For the text-containing cell, return its midpoint in (x, y) coordinate format. 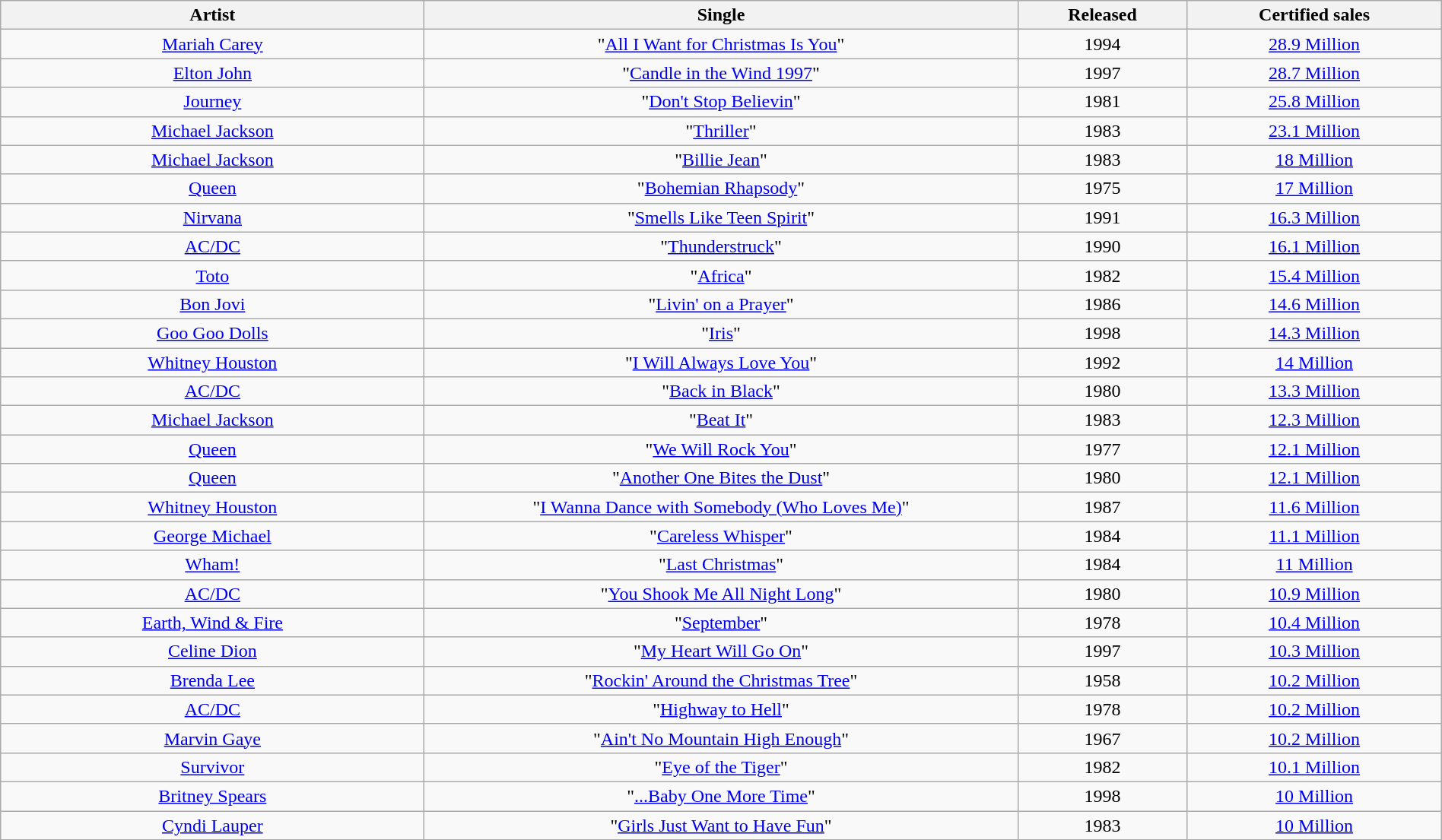
"You Shook Me All Night Long" (721, 594)
1975 (1103, 189)
Certified sales (1314, 15)
1994 (1103, 44)
"All I Want for Christmas Is You" (721, 44)
"Thunderstruck" (721, 246)
"Highway to Hell" (721, 709)
Britney Spears (213, 796)
"Girls Just Want to Have Fun" (721, 825)
28.7 Million (1314, 73)
Elton John (213, 73)
17 Million (1314, 189)
"We Will Rock You" (721, 449)
Marvin Gaye (213, 738)
"...Baby One More Time" (721, 796)
Journey (213, 102)
10.4 Million (1314, 623)
Artist (213, 15)
1990 (1103, 246)
"Back in Black" (721, 391)
George Michael (213, 536)
"I Wanna Dance with Somebody (Who Loves Me)" (721, 507)
1986 (1103, 304)
10.3 Million (1314, 651)
"My Heart Will Go On" (721, 651)
25.8 Million (1314, 102)
Released (1103, 15)
"Careless Whisper" (721, 536)
"Iris" (721, 333)
11.6 Million (1314, 507)
Brenda Lee (213, 680)
1992 (1103, 363)
14.6 Million (1314, 304)
11 Million (1314, 565)
Nirvana (213, 217)
1981 (1103, 102)
"Last Christmas" (721, 565)
12.3 Million (1314, 420)
Survivor (213, 767)
"Smells Like Teen Spirit" (721, 217)
Single (721, 15)
"Billie Jean" (721, 160)
1991 (1103, 217)
23.1 Million (1314, 131)
28.9 Million (1314, 44)
Goo Goo Dolls (213, 333)
"Bohemian Rhapsody" (721, 189)
"Candle in the Wind 1997" (721, 73)
Wham! (213, 565)
13.3 Million (1314, 391)
16.3 Million (1314, 217)
"Ain't No Mountain High Enough" (721, 738)
18 Million (1314, 160)
14 Million (1314, 363)
Mariah Carey (213, 44)
"Rockin' Around the Christmas Tree" (721, 680)
Toto (213, 275)
10.9 Million (1314, 594)
"I Will Always Love You" (721, 363)
10.1 Million (1314, 767)
14.3 Million (1314, 333)
11.1 Million (1314, 536)
1967 (1103, 738)
Bon Jovi (213, 304)
Celine Dion (213, 651)
"Don't Stop Believin" (721, 102)
1977 (1103, 449)
"Africa" (721, 275)
16.1 Million (1314, 246)
"Livin' on a Prayer" (721, 304)
15.4 Million (1314, 275)
Earth, Wind & Fire (213, 623)
"Another One Bites the Dust" (721, 478)
"Thriller" (721, 131)
Cyndi Lauper (213, 825)
1958 (1103, 680)
"Beat It" (721, 420)
"September" (721, 623)
"Eye of the Tiger" (721, 767)
1987 (1103, 507)
